Provide the (x, y) coordinate of the cell's center where the given text is located.  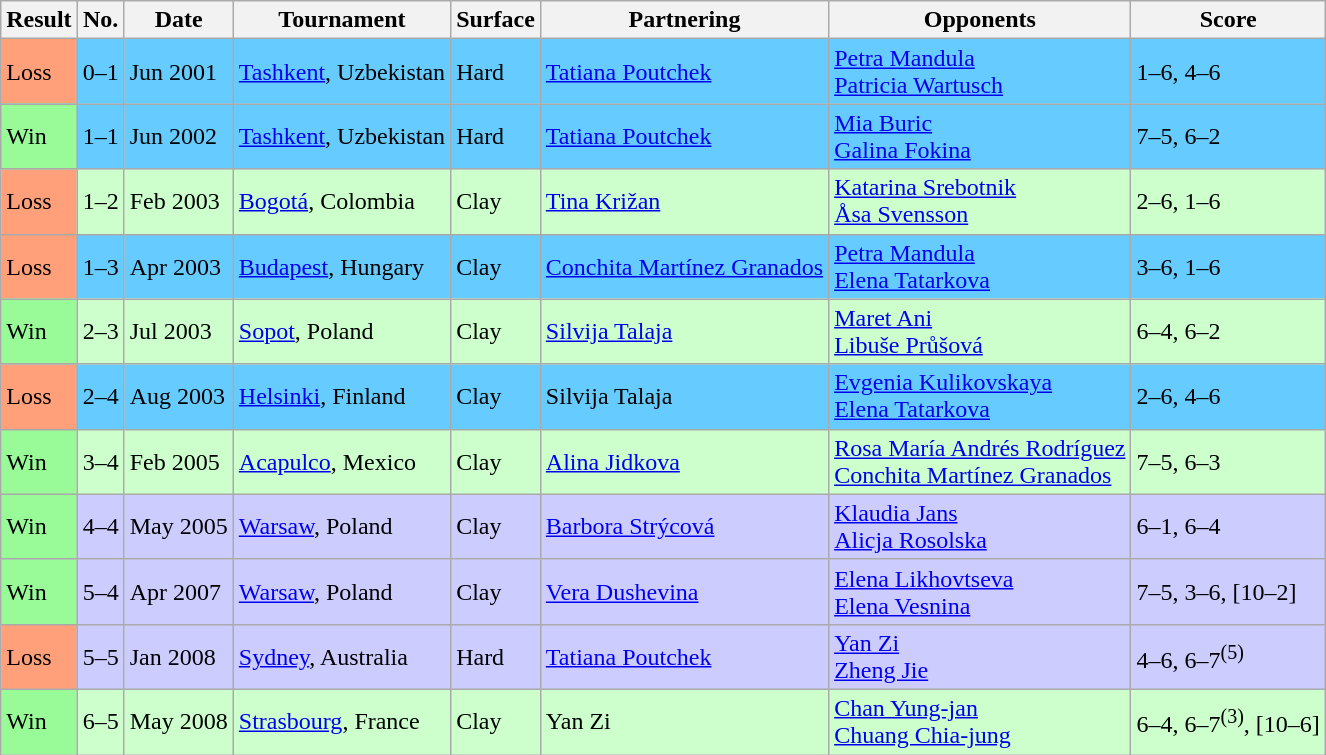
Mia Buric Galina Fokina (980, 136)
May 2008 (178, 722)
Sydney, Australia (342, 656)
Strasbourg, France (342, 722)
Yan Zi (684, 722)
Date (178, 20)
1–6, 4–6 (1228, 72)
4–6, 6–7(5) (1228, 656)
5–4 (100, 592)
Tournament (342, 20)
No. (100, 20)
2–6, 1–6 (1228, 202)
Budapest, Hungary (342, 266)
Feb 2003 (178, 202)
7–5, 3–6, [10–2] (1228, 592)
Bogotá, Colombia (342, 202)
7–5, 6–2 (1228, 136)
Acapulco, Mexico (342, 462)
Surface (496, 20)
Elena Likhovtseva Elena Vesnina (980, 592)
3–6, 1–6 (1228, 266)
4–4 (100, 526)
7–5, 6–3 (1228, 462)
Klaudia Jans Alicja Rosolska (980, 526)
Feb 2005 (178, 462)
Apr 2007 (178, 592)
3–4 (100, 462)
Result (39, 20)
Evgenia Kulikovskaya Elena Tatarkova (980, 396)
Apr 2003 (178, 266)
Tina Križan (684, 202)
2–4 (100, 396)
Partnering (684, 20)
Chan Yung-jan Chuang Chia-jung (980, 722)
Petra Mandula Elena Tatarkova (980, 266)
2–3 (100, 332)
Barbora Strýcová (684, 526)
Opponents (980, 20)
Rosa María Andrés Rodríguez Conchita Martínez Granados (980, 462)
Jun 2001 (178, 72)
Alina Jidkova (684, 462)
Vera Dushevina (684, 592)
6–4, 6–2 (1228, 332)
Petra Mandula Patricia Wartusch (980, 72)
Jul 2003 (178, 332)
May 2005 (178, 526)
6–4, 6–7(3), [10–6] (1228, 722)
0–1 (100, 72)
Sopot, Poland (342, 332)
Jan 2008 (178, 656)
5–5 (100, 656)
Maret Ani Libuše Průšová (980, 332)
1–2 (100, 202)
6–1, 6–4 (1228, 526)
6–5 (100, 722)
1–1 (100, 136)
2–6, 4–6 (1228, 396)
Yan Zi Zheng Jie (980, 656)
Helsinki, Finland (342, 396)
1–3 (100, 266)
Conchita Martínez Granados (684, 266)
Jun 2002 (178, 136)
Katarina Srebotnik Åsa Svensson (980, 202)
Score (1228, 20)
Aug 2003 (178, 396)
